For the text-containing cell, return its midpoint in (x, y) coordinate format. 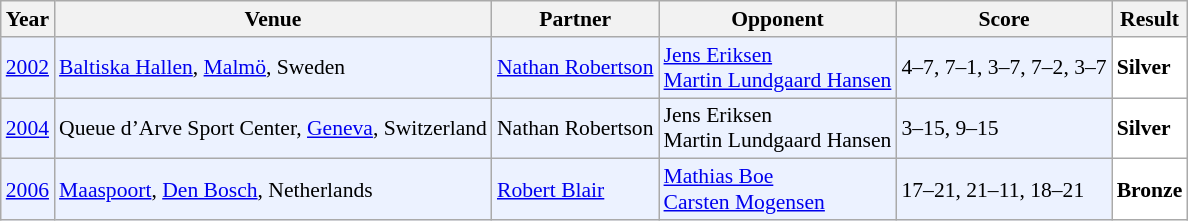
Maaspoort, Den Bosch, Netherlands (273, 190)
Baltiska Hallen, Malmö, Sweden (273, 68)
Partner (576, 19)
3–15, 9–15 (1004, 128)
Result (1150, 19)
2004 (28, 128)
Robert Blair (576, 190)
Year (28, 19)
17–21, 21–11, 18–21 (1004, 190)
4–7, 7–1, 3–7, 7–2, 3–7 (1004, 68)
Venue (273, 19)
Bronze (1150, 190)
Queue d’Arve Sport Center, Geneva, Switzerland (273, 128)
Mathias Boe Carsten Mogensen (778, 190)
Opponent (778, 19)
2002 (28, 68)
Score (1004, 19)
2006 (28, 190)
